Output the (x, y) coordinate of the center of the cell containing the given text.  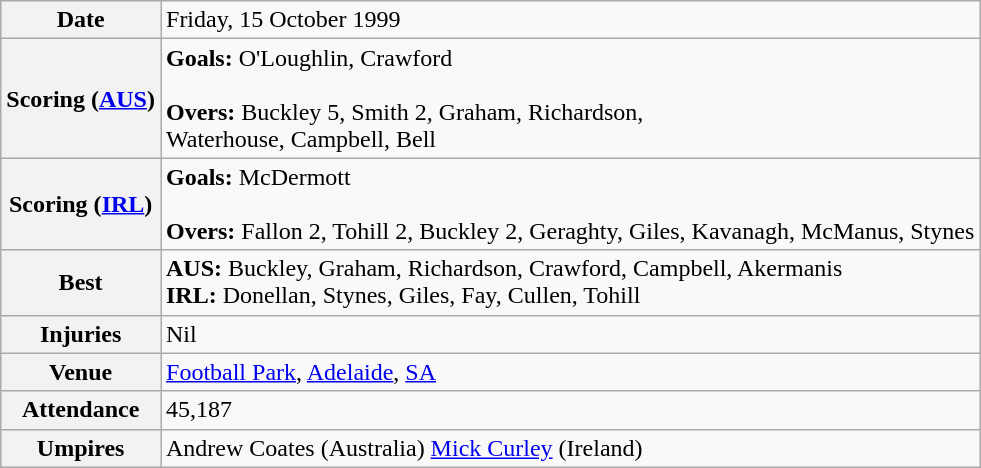
Venue (81, 372)
Football Park, Adelaide, SA (570, 372)
Friday, 15 October 1999 (570, 20)
Scoring (AUS) (81, 98)
Nil (570, 334)
Best (81, 282)
Umpires (81, 448)
Attendance (81, 410)
Injuries (81, 334)
45,187 (570, 410)
Goals: McDermottOvers: Fallon 2, Tohill 2, Buckley 2, Geraghty, Giles, Kavanagh, McManus, Stynes (570, 204)
Date (81, 20)
Andrew Coates (Australia) Mick Curley (Ireland) (570, 448)
AUS: Buckley, Graham, Richardson, Crawford, Campbell, AkermanisIRL: Donellan, Stynes, Giles, Fay, Cullen, Tohill (570, 282)
Scoring (IRL) (81, 204)
Goals: O'Loughlin, CrawfordOvers: Buckley 5, Smith 2, Graham, Richardson,Waterhouse, Campbell, Bell (570, 98)
